Locate the cell with the specified text and output its (X, Y) center coordinate. 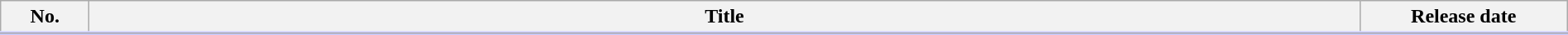
Title (724, 17)
Release date (1464, 17)
No. (45, 17)
